Locate the cell with the specified text and output its (X, Y) center coordinate. 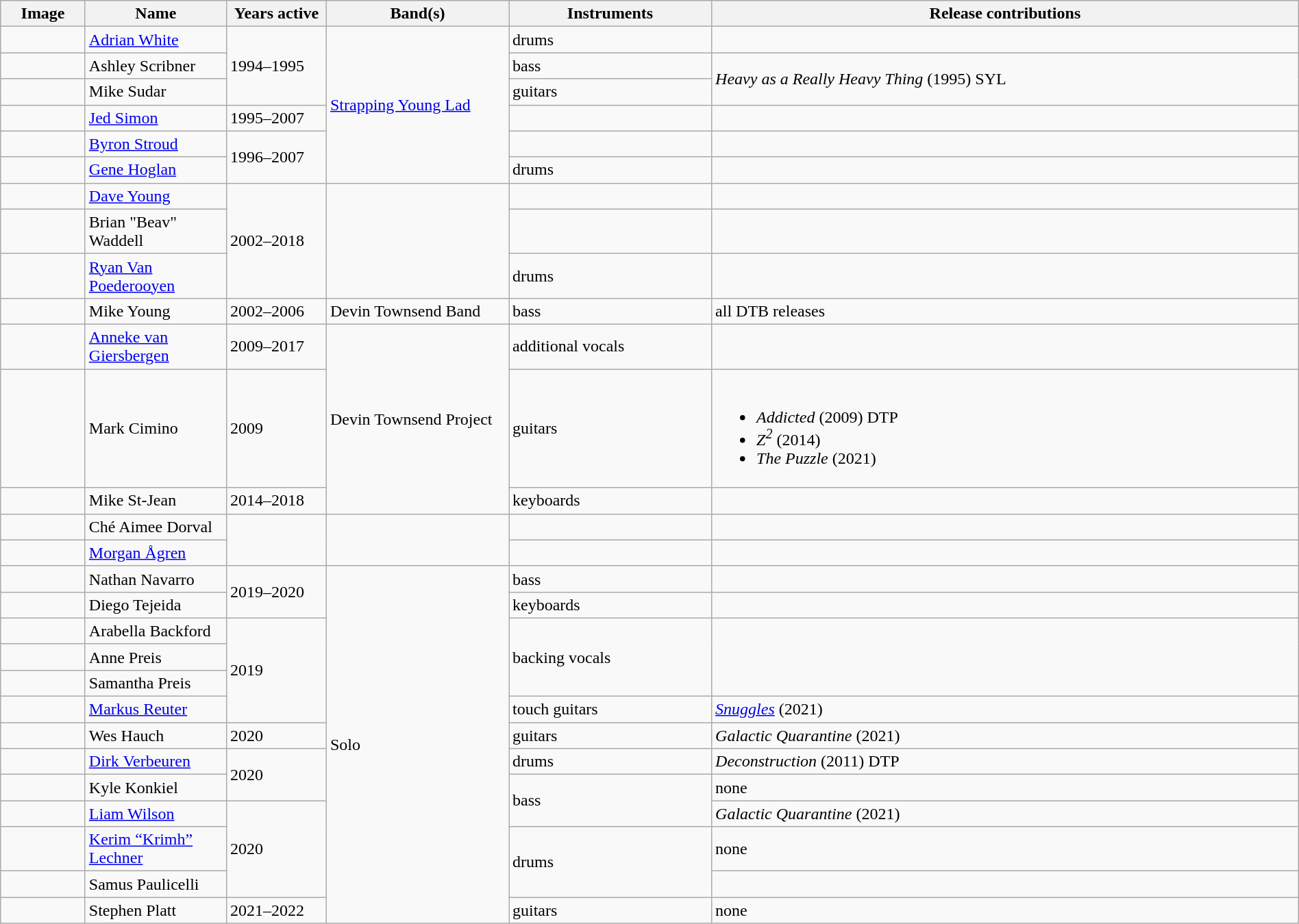
Anne Preis (156, 657)
Anneke van Giersbergen (156, 347)
Kyle Konkiel (156, 788)
additional vocals (610, 347)
Mike Young (156, 311)
Heavy as a Really Heavy Thing (1995) SYL (1006, 79)
1996–2007 (276, 157)
Band(s) (417, 14)
Snuggles (2021) (1006, 710)
Liam Wilson (156, 814)
Ryan Van Poederooyen (156, 275)
Mike Sudar (156, 92)
Name (156, 14)
backing vocals (610, 657)
Instruments (610, 14)
2002–2018 (276, 240)
Strapping Young Lad (417, 105)
Mike St-Jean (156, 501)
Nathan Navarro (156, 579)
Brian "Beav" Waddell (156, 232)
Dave Young (156, 196)
Arabella Backford (156, 631)
all DTB releases (1006, 311)
2002–2006 (276, 311)
Release contributions (1006, 14)
2009 (276, 428)
2014–2018 (276, 501)
Byron Stroud (156, 144)
Deconstruction (2011) DTP (1006, 762)
2021–2022 (276, 910)
Image (43, 14)
Mark Cimino (156, 428)
Solo (417, 745)
Morgan Ågren (156, 553)
1994–1995 (276, 66)
Years active (276, 14)
Dirk Verbeuren (156, 762)
Samus Paulicelli (156, 884)
Wes Hauch (156, 736)
Stephen Platt (156, 910)
Devin Townsend Project (417, 419)
Ché Aimee Dorval (156, 527)
2009–2017 (276, 347)
2019–2020 (276, 592)
Markus Reuter (156, 710)
Adrian White (156, 40)
Kerim “Krimh” Lechner (156, 849)
1995–2007 (276, 118)
Addicted (2009) DTPZ2 (2014)The Puzzle (2021) (1006, 428)
2019 (276, 670)
Diego Tejeida (156, 605)
touch guitars (610, 710)
Jed Simon (156, 118)
Devin Townsend Band (417, 311)
Ashley Scribner (156, 66)
Gene Hoglan (156, 170)
Samantha Preis (156, 683)
